Identify which cell holds the provided text, then report its (X, Y) central coordinate. 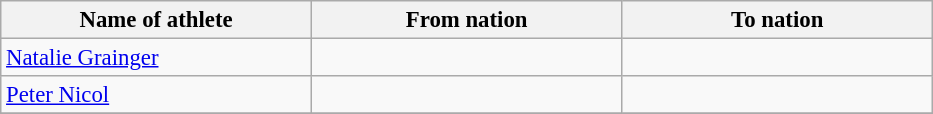
To nation (778, 20)
Peter Nicol (156, 95)
Name of athlete (156, 20)
Natalie Grainger (156, 58)
From nation (466, 20)
